Return the (X, Y) coordinate for the center point of the cell that contains the specified text.  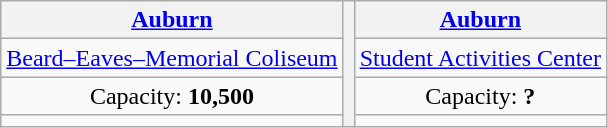
Capacity: 10,500 (172, 96)
Capacity: ? (480, 96)
Beard–Eaves–Memorial Coliseum (172, 58)
Student Activities Center (480, 58)
